Extract the (x, y) coordinate from the center of the cell holding the provided text.  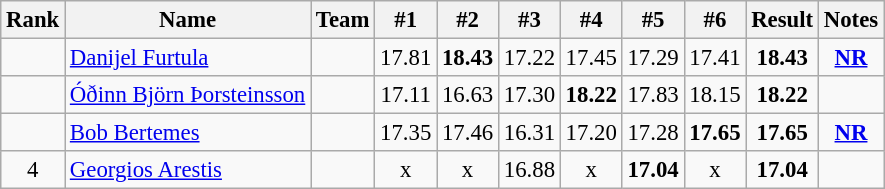
#5 (653, 20)
17.41 (715, 58)
Georgios Arestis (188, 170)
16.63 (468, 95)
Rank (33, 20)
16.88 (529, 170)
Result (782, 20)
17.83 (653, 95)
Bob Bertemes (188, 133)
18.15 (715, 95)
17.11 (406, 95)
#2 (468, 20)
17.22 (529, 58)
#3 (529, 20)
Óðinn Björn Þorsteinsson (188, 95)
#1 (406, 20)
#4 (591, 20)
17.30 (529, 95)
17.20 (591, 133)
17.46 (468, 133)
17.29 (653, 58)
17.45 (591, 58)
Danijel Furtula (188, 58)
16.31 (529, 133)
Team (343, 20)
17.28 (653, 133)
#6 (715, 20)
Name (188, 20)
17.35 (406, 133)
4 (33, 170)
Notes (850, 20)
17.81 (406, 58)
